From the cell containing the given text, extract its center point as (x, y) coordinate. 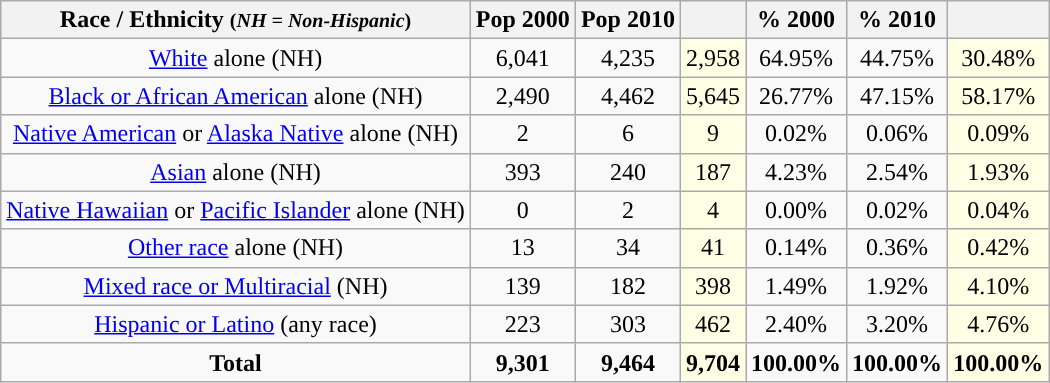
Mixed race or Multiracial (NH) (236, 286)
1.93% (998, 172)
4,235 (628, 58)
13 (522, 248)
0.06% (898, 134)
Pop 2010 (628, 20)
4.10% (998, 286)
Native American or Alaska Native alone (NH) (236, 134)
Pop 2000 (522, 20)
% 2010 (898, 20)
30.48% (998, 58)
0 (522, 210)
2,490 (522, 96)
5,645 (712, 96)
34 (628, 248)
9,704 (712, 362)
2,958 (712, 58)
Other race alone (NH) (236, 248)
9 (712, 134)
0.42% (998, 248)
1.49% (796, 286)
0.14% (796, 248)
% 2000 (796, 20)
4.23% (796, 172)
58.17% (998, 96)
4 (712, 210)
0.36% (898, 248)
182 (628, 286)
Hispanic or Latino (any race) (236, 324)
64.95% (796, 58)
398 (712, 286)
2.40% (796, 324)
6 (628, 134)
Asian alone (NH) (236, 172)
White alone (NH) (236, 58)
0.09% (998, 134)
41 (712, 248)
Native Hawaiian or Pacific Islander alone (NH) (236, 210)
4,462 (628, 96)
462 (712, 324)
139 (522, 286)
4.76% (998, 324)
9,464 (628, 362)
223 (522, 324)
187 (712, 172)
0.00% (796, 210)
47.15% (898, 96)
44.75% (898, 58)
0.04% (998, 210)
Total (236, 362)
303 (628, 324)
Race / Ethnicity (NH = Non-Hispanic) (236, 20)
240 (628, 172)
9,301 (522, 362)
2.54% (898, 172)
Black or African American alone (NH) (236, 96)
393 (522, 172)
1.92% (898, 286)
26.77% (796, 96)
3.20% (898, 324)
6,041 (522, 58)
